Determine the [X, Y] coordinate at the center of the cell enclosing the given text.  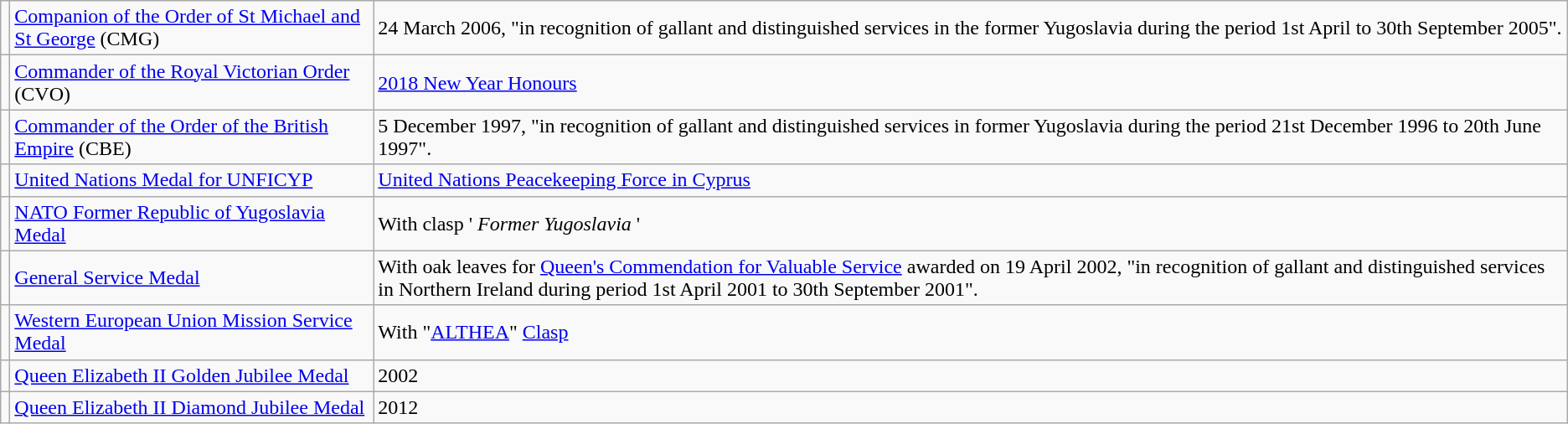
Companion of the Order of St Michael and St George (CMG) [192, 28]
Queen Elizabeth II Diamond Jubilee Medal [192, 407]
Western European Union Mission Service Medal [192, 332]
Commander of the Order of the British Empire (CBE) [192, 137]
5 December 1997, "in recognition of gallant and distinguished services in former Yugoslavia during the period 21st December 1996 to 20th June 1997". [970, 137]
24 March 2006, "in recognition of gallant and distinguished services in the former Yugoslavia during the period 1st April to 30th September 2005". [970, 28]
Commander of the Royal Victorian Order (CVO) [192, 82]
2002 [970, 375]
United Nations Peacekeeping Force in Cyprus [970, 180]
General Service Medal [192, 278]
With "ALTHEA" Clasp [970, 332]
Queen Elizabeth II Golden Jubilee Medal [192, 375]
2012 [970, 407]
NATO Former Republic of Yugoslavia Medal [192, 223]
United Nations Medal for UNFICYP [192, 180]
2018 New Year Honours [970, 82]
With clasp ' Former Yugoslavia ' [970, 223]
